Detect which cell encompasses the target text, then output its [x, y] center coordinate. 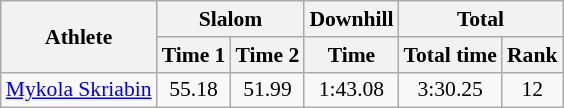
Rank [532, 55]
55.18 [194, 90]
Time 2 [267, 55]
Time [351, 55]
Slalom [231, 19]
51.99 [267, 90]
Athlete [79, 36]
1:43.08 [351, 90]
12 [532, 90]
Downhill [351, 19]
3:30.25 [450, 90]
Total [480, 19]
Mykola Skriabin [79, 90]
Total time [450, 55]
Time 1 [194, 55]
